Provide the [x, y] coordinate of the cell's center where the given text is located.  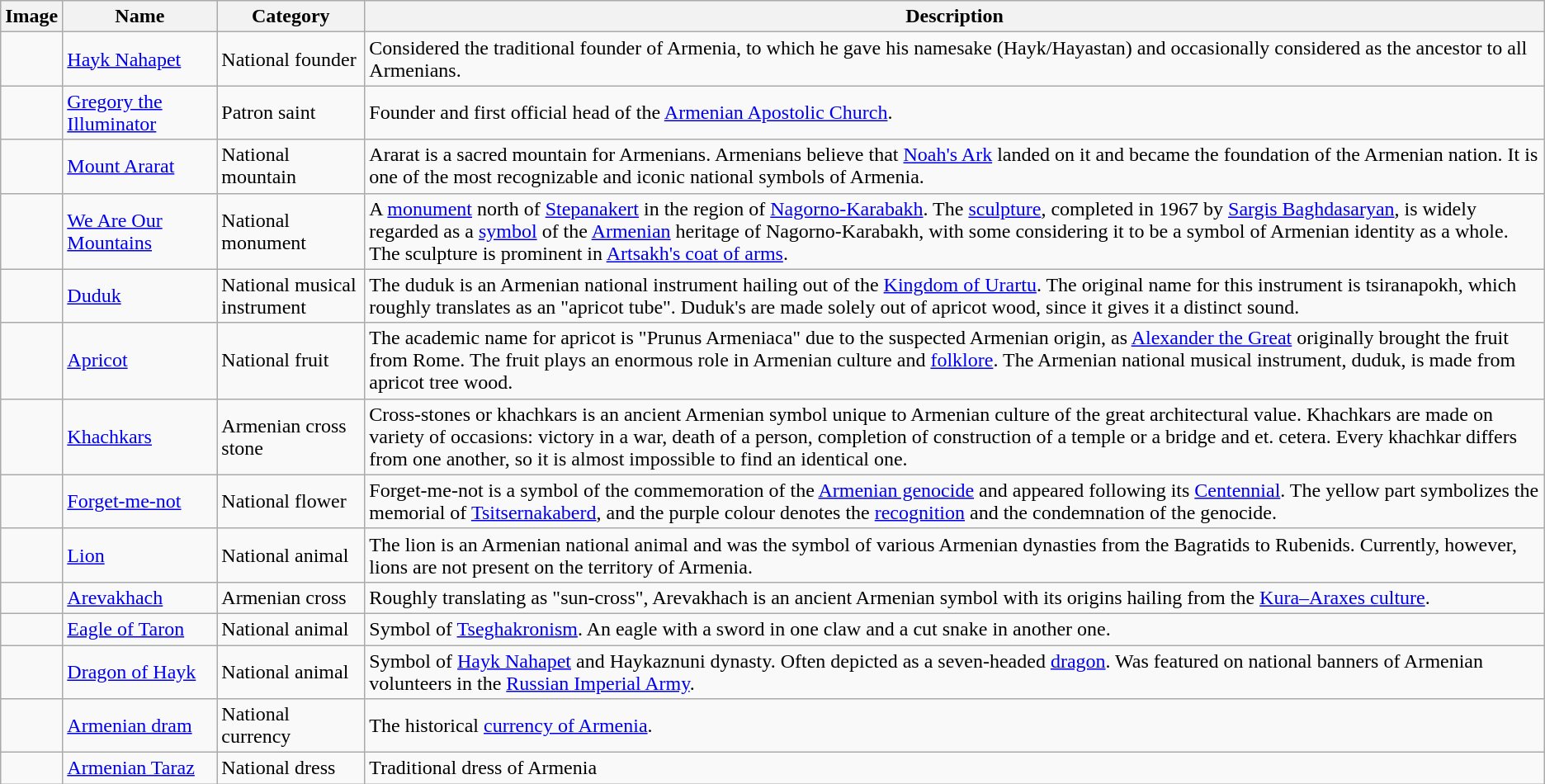
Hayk Nahapet [140, 59]
Traditional dress of Armenia [954, 768]
Khachkars [140, 437]
Armenian dram [140, 726]
We Are Our Mountains [140, 231]
Apricot [140, 361]
Image [31, 17]
Armenian cross stone [291, 437]
Mount Ararat [140, 167]
Eagle of Taron [140, 629]
National musical instrument [291, 295]
Category [291, 17]
Forget-me-not [140, 502]
Armenian cross [291, 597]
Patron saint [291, 112]
National currency [291, 726]
National mountain [291, 167]
National monument [291, 231]
Description [954, 17]
Name [140, 17]
National founder [291, 59]
National flower [291, 502]
Duduk [140, 295]
Dragon of Hayk [140, 672]
The historical currency of Armenia. [954, 726]
National fruit [291, 361]
Lion [140, 555]
Armenian Taraz [140, 768]
Gregory the Illuminator [140, 112]
Arevakhach [140, 597]
National dress [291, 768]
Founder and first official head of the Armenian Apostolic Church. [954, 112]
Symbol of Tseghakronism. An eagle with a sword in one claw and a cut snake in another one. [954, 629]
Roughly translating as "sun-cross", Arevakhach is an ancient Armenian symbol with its origins hailing from the Kura–Araxes culture. [954, 597]
